Find where the given text appears and provide that cell's center as (x, y) coordinate. 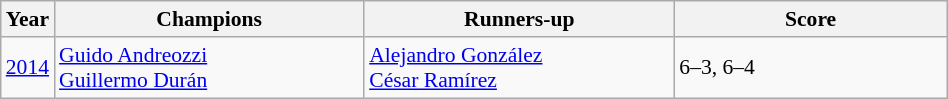
6–3, 6–4 (810, 68)
Guido Andreozzi Guillermo Durán (209, 68)
Runners-up (519, 19)
Score (810, 19)
2014 (28, 68)
Year (28, 19)
Alejandro González César Ramírez (519, 68)
Champions (209, 19)
